Return [x, y] of the center of cell containing provided text 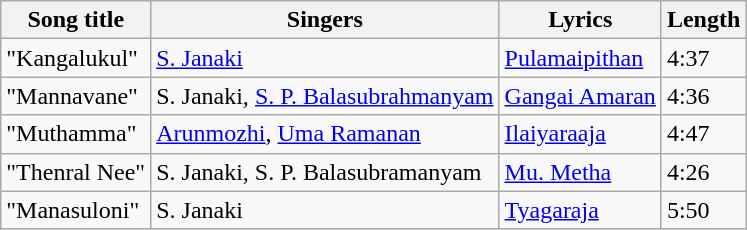
5:50 [703, 210]
"Mannavane" [76, 96]
"Kangalukul" [76, 58]
S. Janaki, S. P. Balasubramanyam [325, 172]
Pulamaipithan [580, 58]
"Muthamma" [76, 134]
"Thenral Nee" [76, 172]
S. Janaki, S. P. Balasubrahmanyam [325, 96]
Length [703, 20]
4:36 [703, 96]
4:47 [703, 134]
4:37 [703, 58]
Gangai Amaran [580, 96]
Mu. Metha [580, 172]
Ilaiyaraaja [580, 134]
Arunmozhi, Uma Ramanan [325, 134]
Tyagaraja [580, 210]
"Manasuloni" [76, 210]
Lyrics [580, 20]
Song title [76, 20]
4:26 [703, 172]
Singers [325, 20]
